Search for the cell housing the specified text and yield its [x, y] center coordinate. 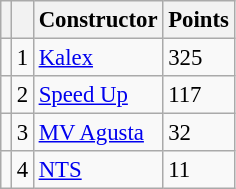
Points [198, 20]
4 [22, 170]
11 [198, 170]
32 [198, 133]
Kalex [98, 58]
2 [22, 95]
MV Agusta [98, 133]
1 [22, 58]
3 [22, 133]
325 [198, 58]
Speed Up [98, 95]
117 [198, 95]
NTS [98, 170]
Constructor [98, 20]
